Extract the [x, y] coordinate from the center of the cell holding the provided text.  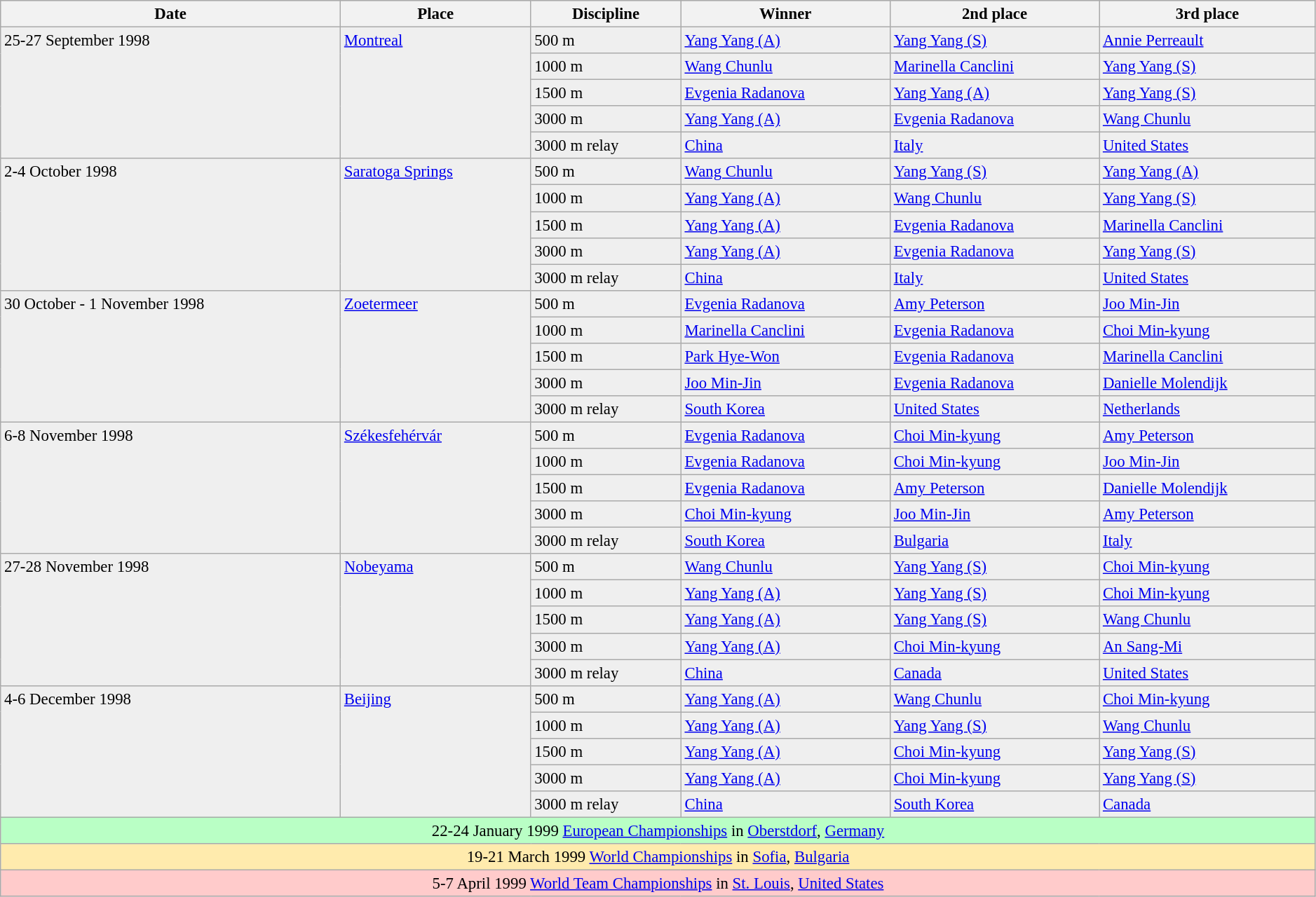
6-8 November 1998 [171, 488]
Montreal [436, 93]
Place [436, 14]
Netherlands [1207, 409]
2-4 October 1998 [171, 224]
Beijing [436, 751]
An Sang-Mi [1207, 646]
Bulgaria [994, 541]
Date [171, 14]
27-28 November 1998 [171, 619]
Saratoga Springs [436, 224]
2nd place [994, 14]
3rd place [1207, 14]
Zoetermeer [436, 356]
25-27 September 1998 [171, 93]
30 October - 1 November 1998 [171, 356]
5-7 April 1999 World Team Championships in St. Louis, United States [658, 883]
19-21 March 1999 World Championships in Sofia, Bulgaria [658, 857]
Winner [785, 14]
22-24 January 1999 European Championships in Oberstdorf, Germany [658, 830]
Annie Perreault [1207, 40]
Nobeyama [436, 619]
Discipline [606, 14]
Székesfehérvár [436, 488]
Park Hye-Won [785, 356]
4-6 December 1998 [171, 751]
